Search for the cell housing the specified text and yield its [X, Y] center coordinate. 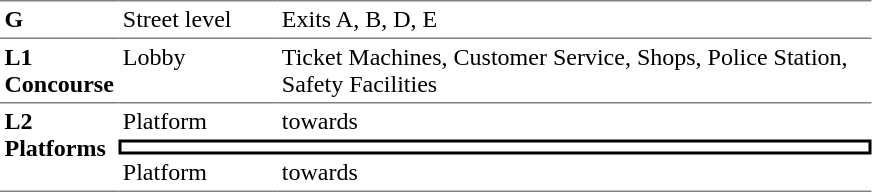
Lobby [198, 71]
Exits A, B, D, E [574, 19]
Street level [198, 19]
Ticket Machines, Customer Service, Shops, Police Station, Safety Facilities [574, 71]
L1Concourse [59, 71]
L2Platforms [59, 148]
G [59, 19]
